Capture the cell that displays the provided text and extract its (x, y) central coordinate. 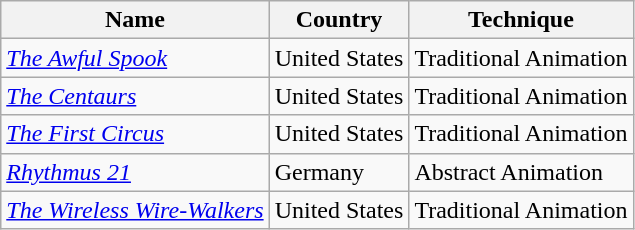
Technique (521, 20)
Country (339, 20)
Germany (339, 172)
The Wireless Wire-Walkers (135, 210)
Name (135, 20)
Abstract Animation (521, 172)
The Awful Spook (135, 58)
The Centaurs (135, 96)
Rhythmus 21 (135, 172)
The First Circus (135, 134)
